For the text-containing cell, return its midpoint in (x, y) coordinate format. 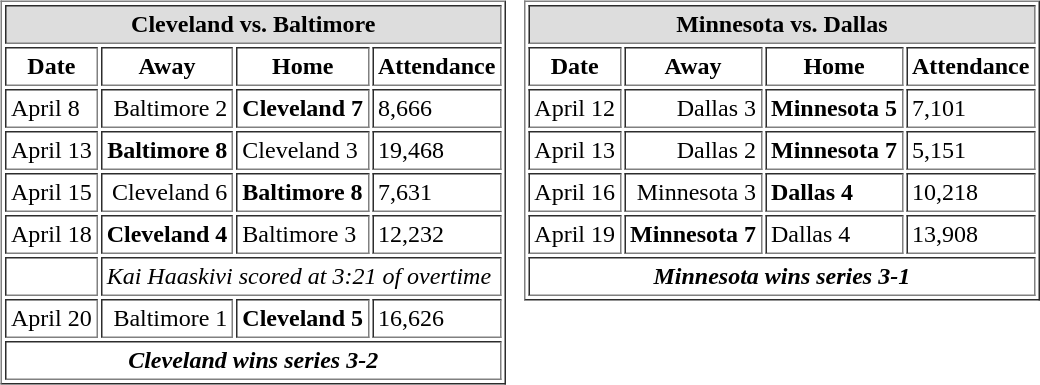
Cleveland wins series 3-2 (253, 360)
April 8 (52, 108)
April 19 (574, 234)
Baltimore 2 (168, 108)
Baltimore 3 (302, 234)
19,468 (436, 150)
Dallas 3 (693, 108)
8,666 (436, 108)
April 18 (52, 234)
Minnesota wins series 3-1 (782, 276)
Kai Haaskivi scored at 3:21 of overtime (302, 276)
Dallas 2 (693, 150)
Minnesota vs. Dallas (782, 24)
12,232 (436, 234)
Cleveland 5 (302, 318)
Baltimore 1 (168, 318)
13,908 (970, 234)
7,101 (970, 108)
Cleveland 7 (302, 108)
Minnesota 3 (693, 192)
10,218 (970, 192)
Cleveland vs. Baltimore (253, 24)
Minnesota 5 (834, 108)
Cleveland 3 (302, 150)
7,631 (436, 192)
April 15 (52, 192)
16,626 (436, 318)
April 20 (52, 318)
Cleveland 6 (168, 192)
Cleveland 4 (168, 234)
5,151 (970, 150)
April 16 (574, 192)
April 12 (574, 108)
